Locate the cell with the specified text and output its (X, Y) center coordinate. 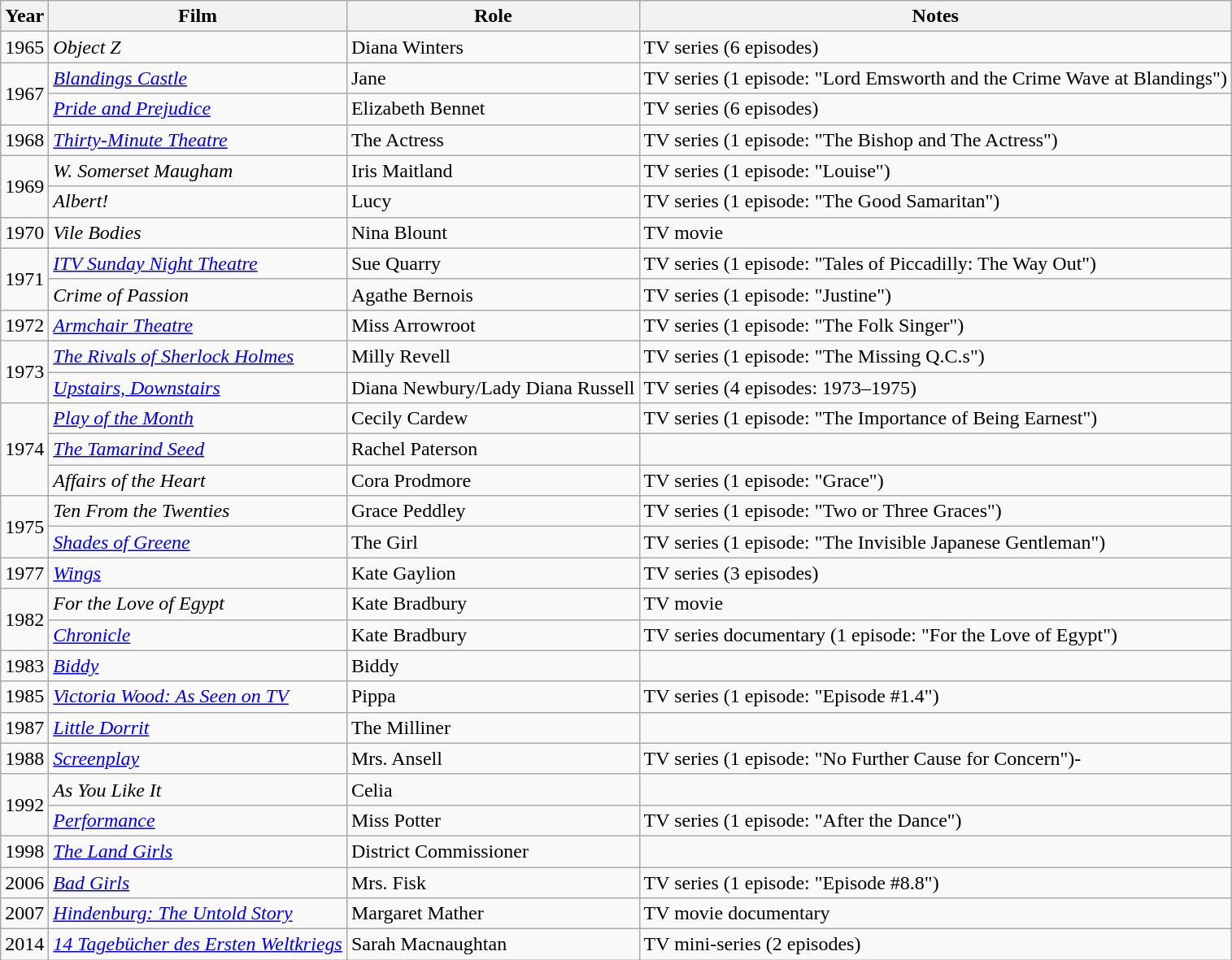
Upstairs, Downstairs (198, 388)
Iris Maitland (493, 171)
TV movie documentary (935, 914)
Sarah Macnaughtan (493, 945)
1983 (24, 666)
Shades of Greene (198, 542)
1967 (24, 93)
Screenplay (198, 758)
1970 (24, 232)
Object Z (198, 47)
Celia (493, 789)
1992 (24, 805)
Cecily Cardew (493, 419)
Agathe Bernois (493, 294)
TV series (4 episodes: 1973–1975) (935, 388)
Albert! (198, 202)
Bad Girls (198, 882)
W. Somerset Maugham (198, 171)
TV series (1 episode: "The Bishop and The Actress") (935, 140)
2014 (24, 945)
The Land Girls (198, 851)
Nina Blount (493, 232)
2006 (24, 882)
Film (198, 16)
TV series (1 episode: "Louise") (935, 171)
1965 (24, 47)
1998 (24, 851)
1973 (24, 371)
Diana Winters (493, 47)
Performance (198, 820)
Vile Bodies (198, 232)
1987 (24, 728)
TV series (1 episode: "The Missing Q.C.s") (935, 356)
1982 (24, 619)
District Commissioner (493, 851)
The Actress (493, 140)
1968 (24, 140)
TV series (1 episode: "Tales of Piccadilly: The Way Out") (935, 263)
TV series (1 episode: "Two or Three Graces") (935, 511)
The Rivals of Sherlock Holmes (198, 356)
2007 (24, 914)
Jane (493, 78)
TV series (3 episodes) (935, 573)
1969 (24, 186)
Margaret Mather (493, 914)
TV series (1 episode: "Justine") (935, 294)
Sue Quarry (493, 263)
Mrs. Ansell (493, 758)
The Girl (493, 542)
Wings (198, 573)
1972 (24, 325)
Affairs of the Heart (198, 480)
The Milliner (493, 728)
TV series (1 episode: "Grace") (935, 480)
Lucy (493, 202)
Thirty-Minute Theatre (198, 140)
1974 (24, 450)
TV mini-series (2 episodes) (935, 945)
TV series (1 episode: "Episode #1.4") (935, 697)
TV series (1 episode: "No Further Cause for Concern")- (935, 758)
ITV Sunday Night Theatre (198, 263)
Elizabeth Bennet (493, 109)
Cora Prodmore (493, 480)
TV series (1 episode: "The Folk Singer") (935, 325)
1988 (24, 758)
Crime of Passion (198, 294)
Diana Newbury/Lady Diana Russell (493, 388)
1985 (24, 697)
Victoria Wood: As Seen on TV (198, 697)
TV series documentary (1 episode: "For the Love of Egypt") (935, 635)
Miss Arrowroot (493, 325)
1977 (24, 573)
Miss Potter (493, 820)
Year (24, 16)
Pride and Prejudice (198, 109)
Mrs. Fisk (493, 882)
Armchair Theatre (198, 325)
Grace Peddley (493, 511)
Ten From the Twenties (198, 511)
Little Dorrit (198, 728)
Role (493, 16)
Play of the Month (198, 419)
Milly Revell (493, 356)
1971 (24, 279)
14 Tagebücher des Ersten Weltkriegs (198, 945)
Hindenburg: The Untold Story (198, 914)
1975 (24, 527)
TV series (1 episode: "The Good Samaritan") (935, 202)
Kate Gaylion (493, 573)
Rachel Paterson (493, 450)
TV series (1 episode: "The Importance of Being Earnest") (935, 419)
TV series (1 episode: "Lord Emsworth and the Crime Wave at Blandings") (935, 78)
Pippa (493, 697)
The Tamarind Seed (198, 450)
Notes (935, 16)
As You Like It (198, 789)
TV series (1 episode: "The Invisible Japanese Gentleman") (935, 542)
Chronicle (198, 635)
TV series (1 episode: "Episode #8.8") (935, 882)
For the Love of Egypt (198, 604)
Blandings Castle (198, 78)
TV series (1 episode: "After the Dance") (935, 820)
